For the text-containing cell, return its midpoint in (X, Y) coordinate format. 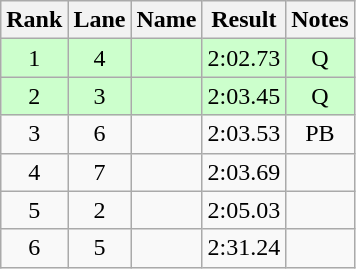
Lane (100, 20)
2:02.73 (244, 58)
7 (100, 172)
2:05.03 (244, 210)
Result (244, 20)
Rank (34, 20)
PB (320, 134)
Notes (320, 20)
2:03.69 (244, 172)
2:03.53 (244, 134)
1 (34, 58)
2:03.45 (244, 96)
Name (166, 20)
2:31.24 (244, 248)
